Detect which cell encompasses the target text, then output its (x, y) center coordinate. 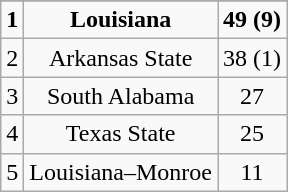
South Alabama (121, 96)
11 (252, 172)
4 (12, 134)
Texas State (121, 134)
25 (252, 134)
1 (12, 20)
38 (1) (252, 58)
Arkansas State (121, 58)
5 (12, 172)
3 (12, 96)
49 (9) (252, 20)
27 (252, 96)
2 (12, 58)
Louisiana (121, 20)
Louisiana–Monroe (121, 172)
